Scan for the cell matching the given text and deliver its [X, Y] coordinate at center. 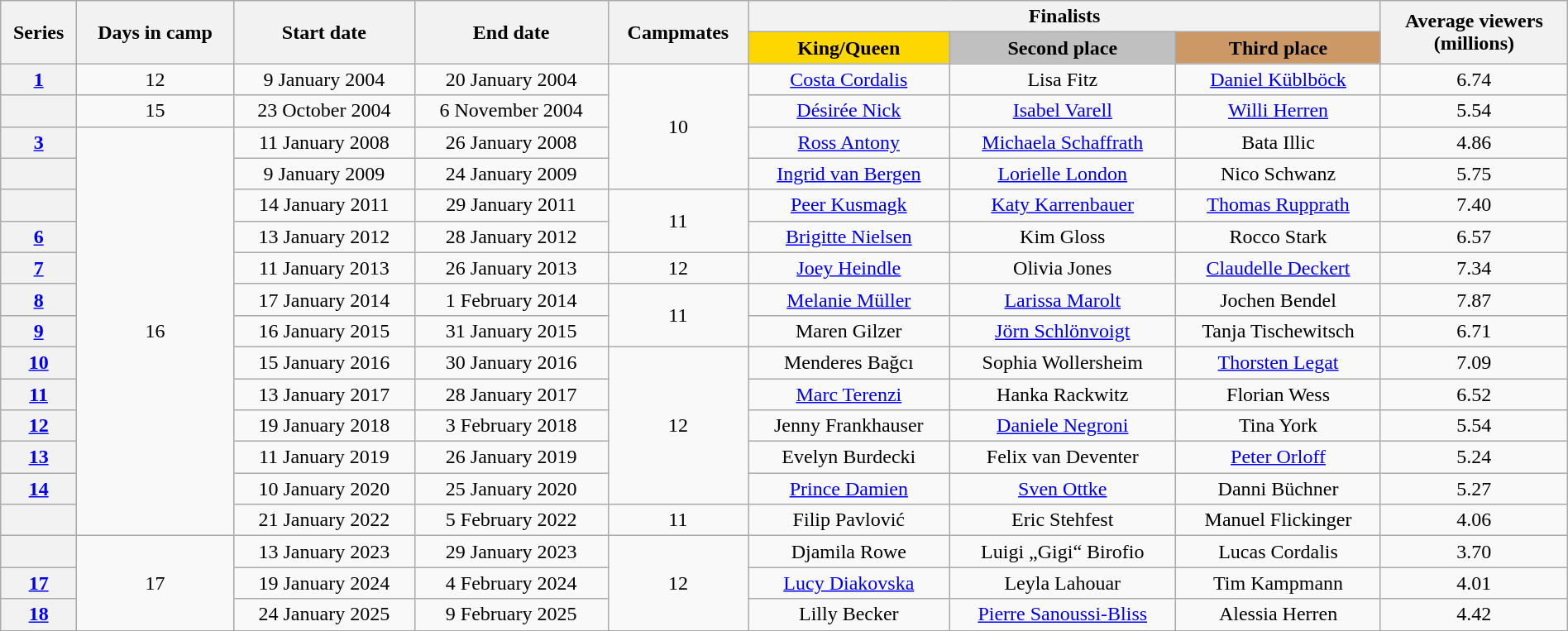
5.27 [1474, 489]
Campmates [678, 32]
15 [155, 111]
Florian Wess [1279, 394]
11 January 2008 [324, 142]
Thorsten Legat [1279, 362]
20 January 2004 [511, 79]
1 February 2014 [511, 299]
3 February 2018 [511, 426]
Ingrid van Bergen [849, 174]
Willi Herren [1279, 111]
31 January 2015 [511, 331]
26 January 2013 [511, 268]
13 January 2012 [324, 237]
28 January 2012 [511, 237]
9 January 2004 [324, 79]
Olivia Jones [1063, 268]
25 January 2020 [511, 489]
24 January 2009 [511, 174]
7.09 [1474, 362]
13 [39, 457]
Second place [1063, 48]
29 January 2011 [511, 205]
Marc Terenzi [849, 394]
8 [39, 299]
3 [39, 142]
King/Queen [849, 48]
1 [39, 79]
10 January 2020 [324, 489]
5.24 [1474, 457]
6.57 [1474, 237]
6.52 [1474, 394]
4.86 [1474, 142]
Lucy Diakovska [849, 583]
14 January 2011 [324, 205]
Joey Heindle [849, 268]
Days in camp [155, 32]
7.34 [1474, 268]
Eric Stehfest [1063, 520]
Felix van Deventer [1063, 457]
6.71 [1474, 331]
Rocco Stark [1279, 237]
Isabel Varell [1063, 111]
4.42 [1474, 614]
15 January 2016 [324, 362]
Evelyn Burdecki [849, 457]
Tina York [1279, 426]
6.74 [1474, 79]
Désirée Nick [849, 111]
Lucas Cordalis [1279, 552]
Katy Karrenbauer [1063, 205]
30 January 2016 [511, 362]
Jochen Bendel [1279, 299]
9 January 2009 [324, 174]
Series [39, 32]
Alessia Herren [1279, 614]
16 January 2015 [324, 331]
Finalists [1065, 17]
Thomas Rupprath [1279, 205]
Peter Orloff [1279, 457]
Lorielle London [1063, 174]
19 January 2018 [324, 426]
4.01 [1474, 583]
13 January 2017 [324, 394]
Peer Kusmagk [849, 205]
17 January 2014 [324, 299]
Start date [324, 32]
Lisa Fitz [1063, 79]
9 [39, 331]
3.70 [1474, 552]
11 January 2019 [324, 457]
13 January 2023 [324, 552]
Leyla Lahouar [1063, 583]
21 January 2022 [324, 520]
Michaela Schaffrath [1063, 142]
24 January 2025 [324, 614]
23 October 2004 [324, 111]
26 January 2008 [511, 142]
Bata Illic [1279, 142]
18 [39, 614]
Claudelle Deckert [1279, 268]
19 January 2024 [324, 583]
Brigitte Nielsen [849, 237]
Jenny Frankhauser [849, 426]
4 February 2024 [511, 583]
7.87 [1474, 299]
Ross Antony [849, 142]
Filip Pavlović [849, 520]
Tanja Tischewitsch [1279, 331]
Melanie Müller [849, 299]
7.40 [1474, 205]
Sophia Wollersheim [1063, 362]
Manuel Flickinger [1279, 520]
29 January 2023 [511, 552]
Kim Gloss [1063, 237]
6 [39, 237]
11 January 2013 [324, 268]
14 [39, 489]
Djamila Rowe [849, 552]
Tim Kampmann [1279, 583]
Jörn Schlönvoigt [1063, 331]
Maren Gilzer [849, 331]
Menderes Bağcı [849, 362]
28 January 2017 [511, 394]
26 January 2019 [511, 457]
9 February 2025 [511, 614]
Costa Cordalis [849, 79]
Lilly Becker [849, 614]
Daniele Negroni [1063, 426]
Danni Büchner [1279, 489]
Third place [1279, 48]
16 [155, 331]
7 [39, 268]
Nico Schwanz [1279, 174]
4.06 [1474, 520]
Larissa Marolt [1063, 299]
Prince Damien [849, 489]
5.75 [1474, 174]
Hanka Rackwitz [1063, 394]
End date [511, 32]
Daniel Küblböck [1279, 79]
5 February 2022 [511, 520]
Sven Ottke [1063, 489]
Luigi „Gigi“ Birofio [1063, 552]
Average viewers(millions) [1474, 32]
Pierre Sanoussi-Bliss [1063, 614]
6 November 2004 [511, 111]
